Scan for the cell matching the given text and deliver its (X, Y) coordinate at center. 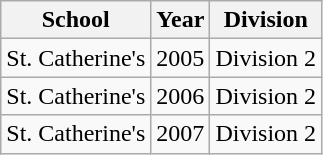
2006 (180, 96)
2005 (180, 58)
2007 (180, 134)
Year (180, 20)
Division (266, 20)
School (76, 20)
